Extract the (X, Y) coordinate from the center of the cell holding the provided text.  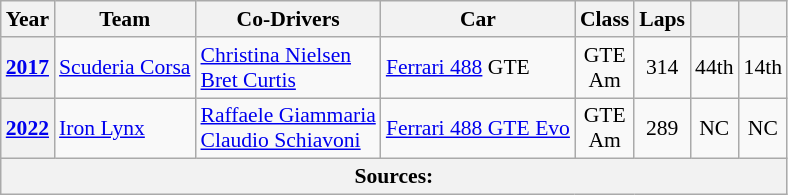
Ferrari 488 GTE (478, 68)
Team (124, 19)
Iron Lynx (124, 128)
Laps (662, 19)
Christina Nielsen Bret Curtis (288, 68)
14th (764, 68)
Car (478, 19)
2022 (28, 128)
Sources: (394, 177)
Scuderia Corsa (124, 68)
Ferrari 488 GTE Evo (478, 128)
Class (604, 19)
2017 (28, 68)
314 (662, 68)
Raffaele Giammaria Claudio Schiavoni (288, 128)
Year (28, 19)
289 (662, 128)
Co-Drivers (288, 19)
44th (714, 68)
